Return the (X, Y) coordinate for the center point of the cell that contains the specified text.  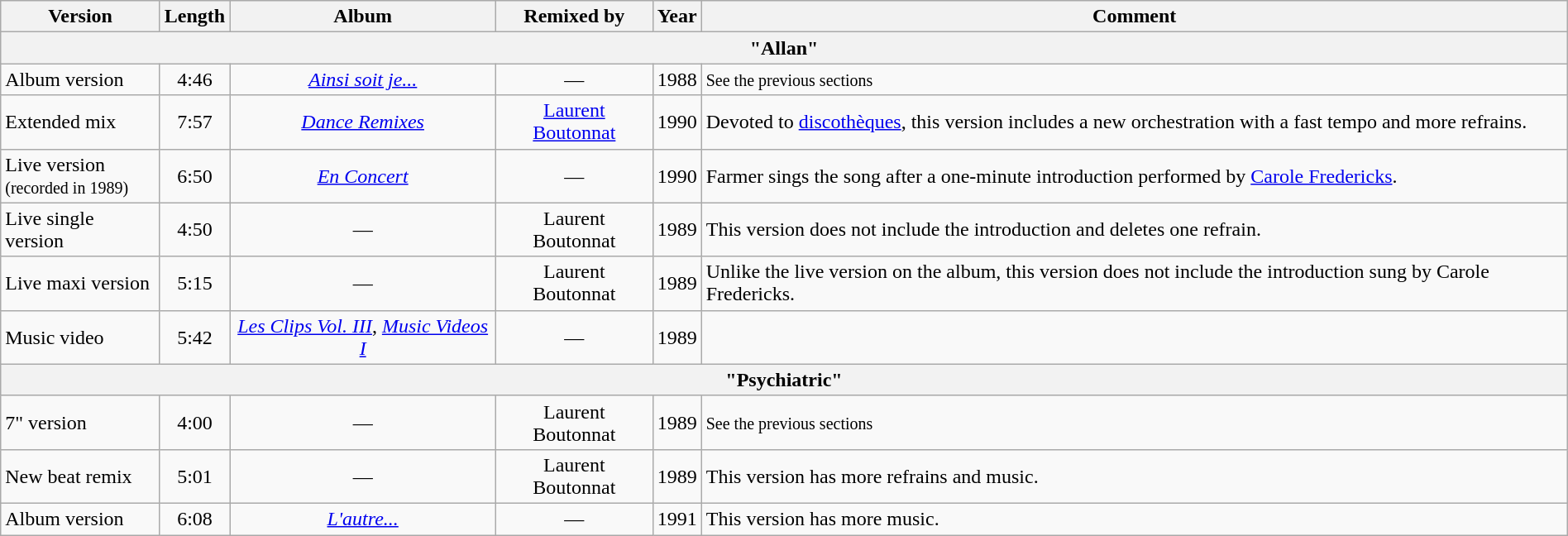
4:50 (194, 230)
4:00 (194, 422)
5:15 (194, 283)
5:01 (194, 476)
Unlike the live version on the album, this version does not include the introduction sung by Carole Fredericks. (1135, 283)
L'autre... (363, 519)
1988 (676, 79)
This version has more music. (1135, 519)
Remixed by (575, 17)
5:42 (194, 337)
"Allan" (784, 48)
6:08 (194, 519)
Year (676, 17)
This version does not include the introduction and deletes one refrain. (1135, 230)
Length (194, 17)
1991 (676, 519)
Ainsi soit je... (363, 79)
4:46 (194, 79)
"Psychiatric" (784, 380)
Album (363, 17)
Music video (81, 337)
Extended mix (81, 122)
6:50 (194, 175)
Live version (recorded in 1989) (81, 175)
New beat remix (81, 476)
Version (81, 17)
Dance Remixes (363, 122)
7:57 (194, 122)
Les Clips Vol. III, Music Videos I (363, 337)
En Concert (363, 175)
7" version (81, 422)
Farmer sings the song after a one-minute introduction performed by Carole Fredericks. (1135, 175)
Devoted to discothèques, this version includes a new orchestration with a fast tempo and more refrains. (1135, 122)
Live maxi version (81, 283)
Comment (1135, 17)
This version has more refrains and music. (1135, 476)
Live single version (81, 230)
